Scan for the cell matching the given text and deliver its [x, y] coordinate at center. 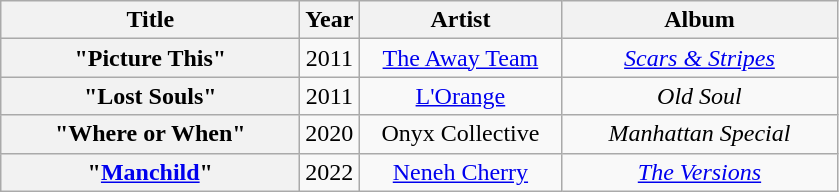
Artist [460, 20]
Neneh Cherry [460, 172]
Scars & Stripes [700, 58]
L'Orange [460, 96]
2022 [330, 172]
Old Soul [700, 96]
Album [700, 20]
Year [330, 20]
Onyx Collective [460, 134]
Title [150, 20]
"Lost Souls" [150, 96]
Manhattan Special [700, 134]
"Picture This" [150, 58]
2020 [330, 134]
"Where or When" [150, 134]
The Away Team [460, 58]
The Versions [700, 172]
"Manchild" [150, 172]
